Determine the [X, Y] coordinate at the center of the cell enclosing the given text.  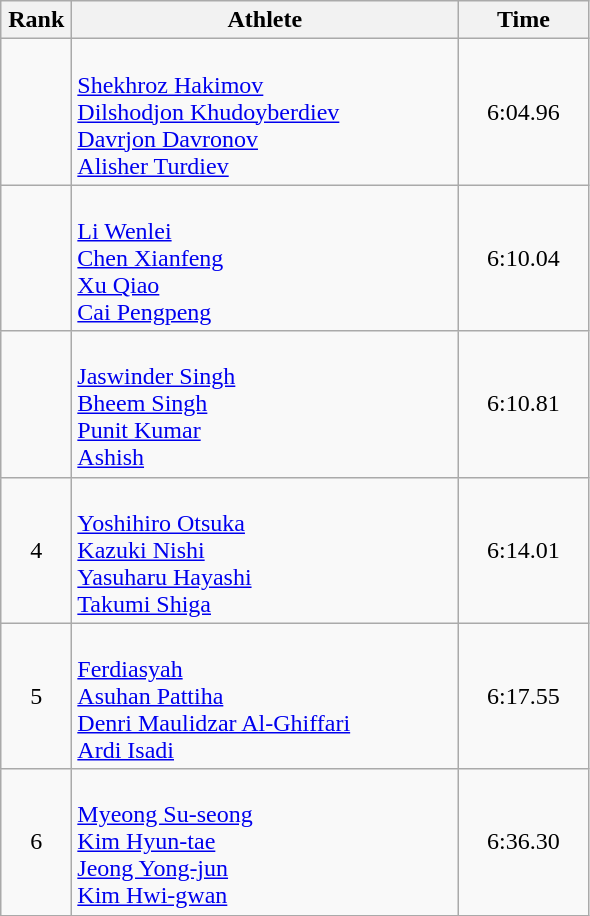
Rank [36, 20]
Li WenleiChen XianfengXu QiaoCai Pengpeng [265, 258]
Time [524, 20]
6:10.81 [524, 404]
FerdiasyahAsuhan PattihaDenri Maulidzar Al-GhiffariArdi Isadi [265, 696]
6:04.96 [524, 112]
5 [36, 696]
Jaswinder SinghBheem SinghPunit KumarAshish [265, 404]
6:14.01 [524, 550]
4 [36, 550]
Myeong Su-seongKim Hyun-taeJeong Yong-junKim Hwi-gwan [265, 842]
Athlete [265, 20]
Shekhroz HakimovDilshodjon KhudoyberdievDavrjon DavronovAlisher Turdiev [265, 112]
6:10.04 [524, 258]
6:36.30 [524, 842]
Yoshihiro OtsukaKazuki NishiYasuharu HayashiTakumi Shiga [265, 550]
6:17.55 [524, 696]
6 [36, 842]
